For the text-containing cell, return its midpoint in (x, y) coordinate format. 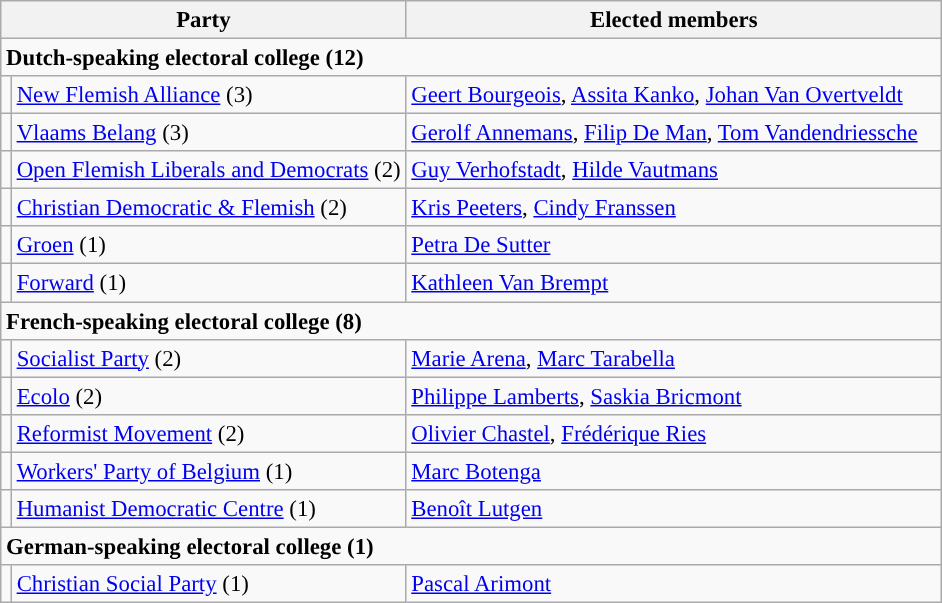
Philippe Lamberts, Saskia Bricmont (674, 396)
Kathleen Van Brempt (674, 283)
Marie Arena, Marc Tarabella (674, 358)
Dutch-speaking electoral college (12) (472, 58)
Elected members (674, 20)
Ecolo (2) (208, 396)
Marc Botenga (674, 471)
Guy Verhofstadt, Hilde Vautmans (674, 170)
Pascal Arimont (674, 584)
Christian Democratic & Flemish (2) (208, 208)
Christian Social Party (1) (208, 584)
Party (204, 20)
Groen (1) (208, 245)
Reformist Movement (2) (208, 433)
Benoît Lutgen (674, 509)
New Flemish Alliance (3) (208, 95)
Petra De Sutter (674, 245)
Forward (1) (208, 283)
Open Flemish Liberals and Democrats (2) (208, 170)
Humanist Democratic Centre (1) (208, 509)
Socialist Party (2) (208, 358)
Gerolf Annemans, Filip De Man, Tom Vandendriessche (674, 133)
Kris Peeters, Cindy Franssen (674, 208)
German-speaking electoral college (1) (472, 546)
Vlaams Belang (3) (208, 133)
Olivier Chastel, Frédérique Ries (674, 433)
Workers' Party of Belgium (1) (208, 471)
Geert Bourgeois, Assita Kanko, Johan Van Overtveldt (674, 95)
French-speaking electoral college (8) (472, 321)
